For the text-containing cell, return its midpoint in (x, y) coordinate format. 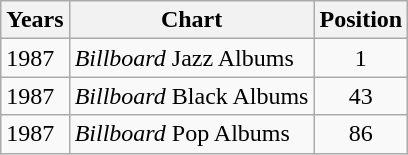
43 (361, 96)
1 (361, 58)
Billboard Black Albums (192, 96)
Billboard Jazz Albums (192, 58)
Chart (192, 20)
86 (361, 134)
Position (361, 20)
Billboard Pop Albums (192, 134)
Years (35, 20)
